Search for the cell housing the specified text and yield its (x, y) center coordinate. 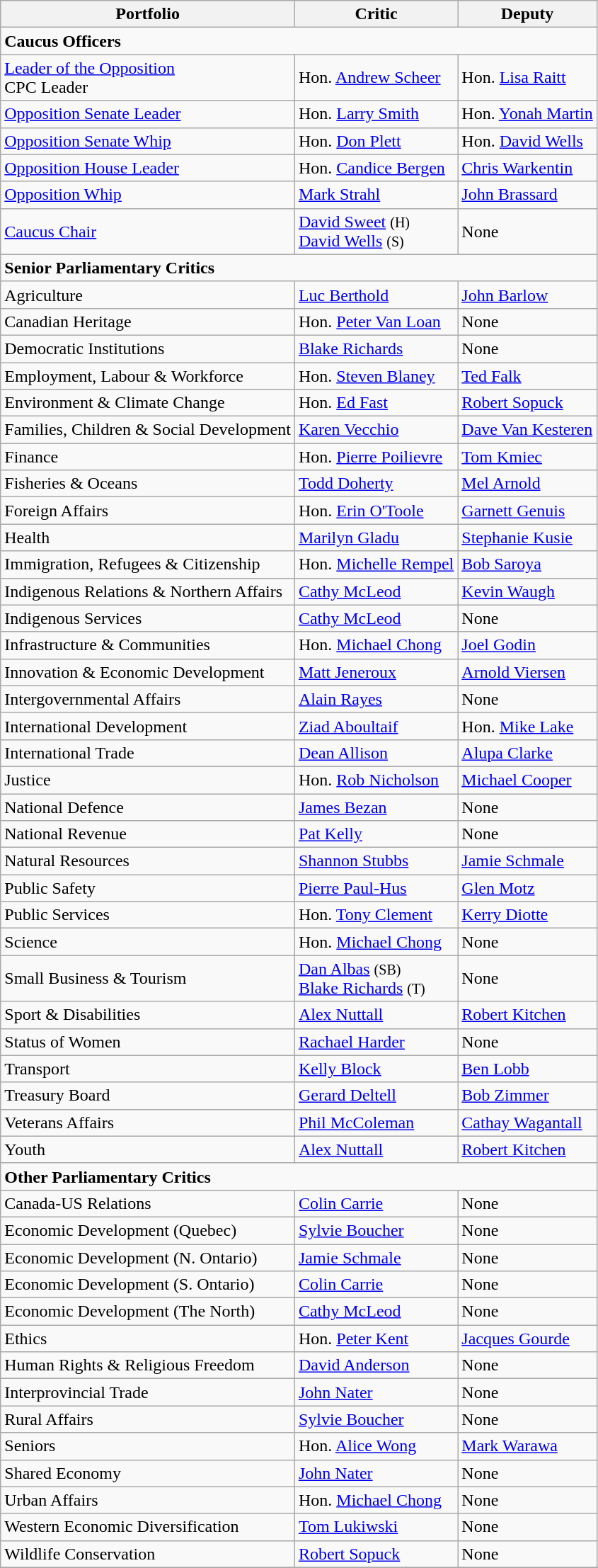
Deputy (527, 14)
Michael Cooper (527, 780)
Gerard Deltell (376, 1096)
National Revenue (148, 834)
Indigenous Relations & Northern Affairs (148, 591)
Hon. Michelle Rempel (376, 564)
Kerry Diotte (527, 915)
International Development (148, 726)
David Anderson (376, 1365)
Hon. Peter Kent (376, 1339)
Mel Arnold (527, 484)
Employment, Labour & Workforce (148, 376)
Garnett Genuis (527, 511)
Chris Warkentin (527, 168)
Infrastructure & Communities (148, 645)
Caucus Chair (148, 231)
Sport & Disabilities (148, 1015)
Pat Kelly (376, 834)
Hon. Larry Smith (376, 114)
John Barlow (527, 295)
Public Services (148, 915)
Interprovincial Trade (148, 1392)
Finance (148, 457)
Small Business & Tourism (148, 979)
Matt Jeneroux (376, 672)
Senior Parliamentary Critics (299, 268)
Urban Affairs (148, 1500)
Hon. Erin O'Toole (376, 511)
Science (148, 942)
Youth (148, 1149)
Ted Falk (527, 376)
Hon. Lisa Raitt (527, 78)
Canada-US Relations (148, 1203)
Veterans Affairs (148, 1123)
Hon. Steven Blaney (376, 376)
Pierre Paul-Hus (376, 888)
Arnold Viersen (527, 672)
Mark Strahl (376, 195)
Hon. Tony Clement (376, 915)
Stephanie Kusie (527, 538)
Joel Godin (527, 645)
Transport (148, 1069)
Hon. Yonah Martin (527, 114)
Ziad Aboultaif (376, 726)
Karen Vecchio (376, 430)
Marilyn Gladu (376, 538)
Kevin Waugh (527, 591)
Critic (376, 14)
Seniors (148, 1446)
Hon. Andrew Scheer (376, 78)
Phil McColeman (376, 1123)
Justice (148, 780)
Dean Allison (376, 753)
Kelly Block (376, 1069)
Immigration, Refugees & Citizenship (148, 564)
Hon. David Wells (527, 141)
Ethics (148, 1339)
Status of Women (148, 1042)
Canadian Heritage (148, 322)
Shannon Stubbs (376, 861)
Tom Kmiec (527, 457)
David Sweet (H)David Wells (S) (376, 231)
Health (148, 538)
Mark Warawa (527, 1446)
Opposition Senate Whip (148, 141)
Alain Rayes (376, 699)
Opposition Senate Leader (148, 114)
Luc Berthold (376, 295)
Hon. Mike Lake (527, 726)
Economic Development (The North) (148, 1312)
Economic Development (N. Ontario) (148, 1257)
Rachael Harder (376, 1042)
Fisheries & Oceans (148, 484)
Hon. Ed Fast (376, 403)
Wildlife Conservation (148, 1554)
Jacques Gourde (527, 1339)
Other Parliamentary Critics (299, 1176)
Innovation & Economic Development (148, 672)
Shared Economy (148, 1473)
Economic Development (Quebec) (148, 1230)
Foreign Affairs (148, 511)
Western Economic Diversification (148, 1527)
Families, Children & Social Development (148, 430)
Portfolio (148, 14)
Economic Development (S. Ontario) (148, 1285)
Indigenous Services (148, 618)
Agriculture (148, 295)
Environment & Climate Change (148, 403)
Treasury Board (148, 1096)
Bob Zimmer (527, 1096)
Alupa Clarke (527, 753)
Opposition House Leader (148, 168)
Human Rights & Religious Freedom (148, 1365)
Democratic Institutions (148, 348)
James Bezan (376, 807)
Hon. Rob Nicholson (376, 780)
Hon. Pierre Poilievre (376, 457)
Cathay Wagantall (527, 1123)
Rural Affairs (148, 1419)
Bob Saroya (527, 564)
Todd Doherty (376, 484)
International Trade (148, 753)
Intergovernmental Affairs (148, 699)
Tom Lukiwski (376, 1527)
Hon. Don Plett (376, 141)
Opposition Whip (148, 195)
Hon. Alice Wong (376, 1446)
Hon. Peter Van Loan (376, 322)
Caucus Officers (299, 41)
Public Safety (148, 888)
Dan Albas (SB)Blake Richards (T) (376, 979)
Glen Motz (527, 888)
Hon. Candice Bergen (376, 168)
Ben Lobb (527, 1069)
Leader of the OppositionCPC Leader (148, 78)
Natural Resources (148, 861)
John Brassard (527, 195)
Blake Richards (376, 348)
National Defence (148, 807)
Dave Van Kesteren (527, 430)
